Find where the given text appears and provide that cell's center as (X, Y) coordinate. 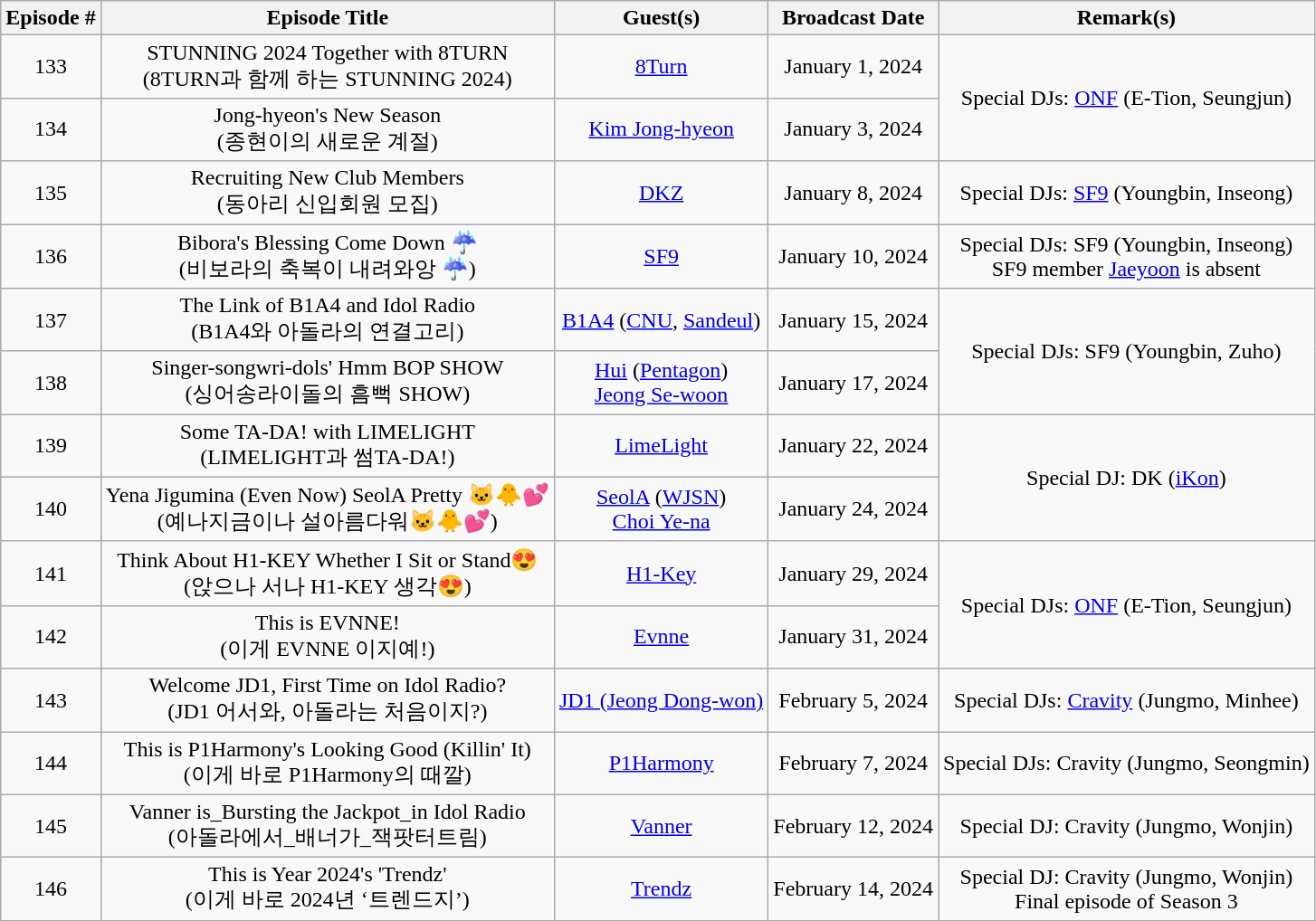
JD1 (Jeong Dong-won) (661, 700)
Broadcast Date (853, 18)
Special DJ: DK (iKon) (1127, 478)
Special DJs: Cravity (Jungmo, Minhee) (1127, 700)
STUNNING 2024 Together with 8TURN(8TURN과 함께 하는 STUNNING 2024) (328, 67)
H1-Key (661, 574)
143 (51, 700)
B1A4 (CNU, Sandeul) (661, 320)
137 (51, 320)
February 14, 2024 (853, 889)
Singer-songwri-dols' Hmm BOP SHOW(싱어송라이돌의 흠뻑 SHOW) (328, 383)
Special DJ: Cravity (Jungmo, Wonjin)Final episode of Season 3 (1127, 889)
146 (51, 889)
January 17, 2024 (853, 383)
136 (51, 257)
February 5, 2024 (853, 700)
Trendz (661, 889)
The Link of B1A4 and Idol Radio(B1A4와 아돌라의 연결고리) (328, 320)
135 (51, 193)
Remark(s) (1127, 18)
134 (51, 129)
Episode # (51, 18)
Special DJs: SF9 (Youngbin, Zuho) (1127, 351)
January 31, 2024 (853, 637)
LimeLight (661, 446)
Welcome JD1, First Time on Idol Radio?(JD1 어서와, 아돌라는 처음이지?) (328, 700)
139 (51, 446)
This is Year 2024's 'Trendz'(이게 바로 2024년 ‘트렌드지’) (328, 889)
Special DJs: Cravity (Jungmo, Seongmin) (1127, 763)
February 7, 2024 (853, 763)
142 (51, 637)
140 (51, 508)
February 12, 2024 (853, 826)
Episode Title (328, 18)
January 1, 2024 (853, 67)
This is EVNNE!(이게 EVNNE 이지예!) (328, 637)
Think About H1-KEY Whether I Sit or Stand😍(앉으나 서나 H1-KEY 생각😍) (328, 574)
DKZ (661, 193)
133 (51, 67)
January 24, 2024 (853, 508)
January 29, 2024 (853, 574)
Some TA-DA! with LIMELIGHT(LIMELIGHT과 썸TA-DA!) (328, 446)
January 22, 2024 (853, 446)
8Turn (661, 67)
Bibora's Blessing Come Down ☔️(비보라의 축복이 내려와앙 ☔️) (328, 257)
Evnne (661, 637)
Vanner is_Bursting the Jackpot_in Idol Radio(아돌라에서_배너가_잭팟터트림) (328, 826)
January 3, 2024 (853, 129)
P1Harmony (661, 763)
144 (51, 763)
SF9 (661, 257)
Vanner (661, 826)
145 (51, 826)
This is P1Harmony's Looking Good (Killin' It)(이게 바로 P1Harmony의 때깔) (328, 763)
138 (51, 383)
Special DJs: SF9 (Youngbin, Inseong) (1127, 193)
Hui (Pentagon)Jeong Se-woon (661, 383)
Kim Jong-hyeon (661, 129)
SeolA (WJSN)Choi Ye-na (661, 508)
January 8, 2024 (853, 193)
Special DJ: Cravity (Jungmo, Wonjin) (1127, 826)
January 10, 2024 (853, 257)
Yena Jigumina (Even Now) SeolA Pretty 🐱🐥💕(예나지금이나 설아름다워🐱🐥💕) (328, 508)
Guest(s) (661, 18)
Jong-hyeon's New Season(종현이의 새로운 계절) (328, 129)
Special DJs: SF9 (Youngbin, Inseong)SF9 member Jaeyoon is absent (1127, 257)
Recruiting New Club Members(동아리 신입회원 모집) (328, 193)
January 15, 2024 (853, 320)
141 (51, 574)
